Output the (X, Y) coordinate of the center of the cell containing the given text.  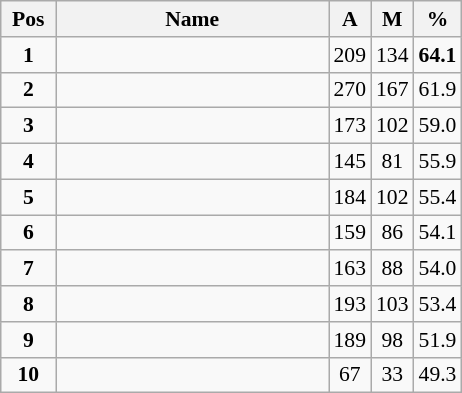
270 (350, 90)
54.0 (438, 269)
167 (392, 90)
173 (350, 126)
% (438, 19)
134 (392, 55)
209 (350, 55)
Pos (28, 19)
98 (392, 340)
A (350, 19)
163 (350, 269)
64.1 (438, 55)
10 (28, 375)
6 (28, 233)
53.4 (438, 304)
159 (350, 233)
81 (392, 162)
Name (192, 19)
184 (350, 197)
4 (28, 162)
67 (350, 375)
9 (28, 340)
189 (350, 340)
55.4 (438, 197)
51.9 (438, 340)
88 (392, 269)
49.3 (438, 375)
86 (392, 233)
8 (28, 304)
145 (350, 162)
1 (28, 55)
54.1 (438, 233)
59.0 (438, 126)
61.9 (438, 90)
33 (392, 375)
55.9 (438, 162)
7 (28, 269)
103 (392, 304)
M (392, 19)
5 (28, 197)
2 (28, 90)
3 (28, 126)
193 (350, 304)
